For the text-containing cell, return its midpoint in [X, Y] coordinate format. 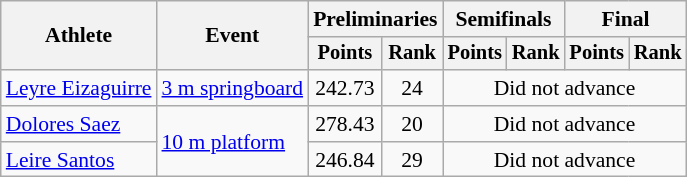
Leyre Eizaguirre [79, 88]
10 m platform [232, 142]
Preliminaries [375, 19]
Event [232, 36]
20 [412, 124]
24 [412, 88]
Dolores Saez [79, 124]
Final [626, 19]
278.43 [345, 124]
3 m springboard [232, 88]
Athlete [79, 36]
242.73 [345, 88]
Semifinals [504, 19]
